Return [X, Y] of the center of cell containing provided text 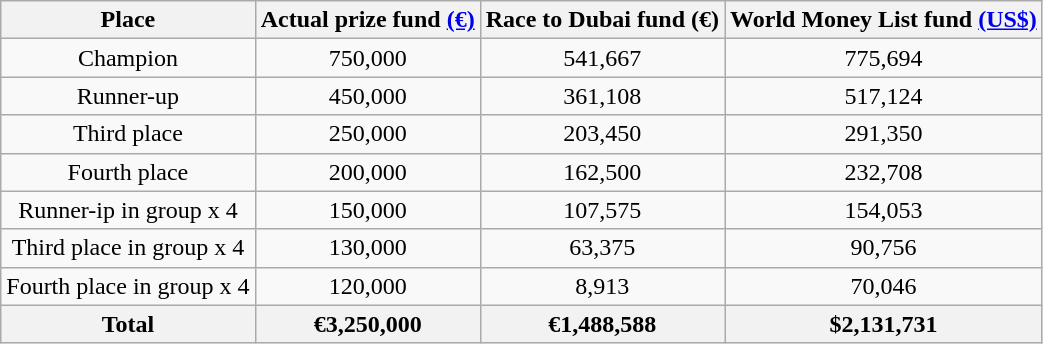
Third place [128, 134]
€3,250,000 [368, 324]
70,046 [884, 286]
361,108 [602, 96]
450,000 [368, 96]
Actual prize fund (€) [368, 20]
291,350 [884, 134]
517,124 [884, 96]
$2,131,731 [884, 324]
130,000 [368, 248]
World Money List fund (US$) [884, 20]
Runner-ip in group x 4 [128, 210]
200,000 [368, 172]
Fourth place [128, 172]
232,708 [884, 172]
154,053 [884, 210]
Champion [128, 58]
775,694 [884, 58]
162,500 [602, 172]
150,000 [368, 210]
Fourth place in group x 4 [128, 286]
Third place in group x 4 [128, 248]
8,913 [602, 286]
Race to Dubai fund (€) [602, 20]
541,667 [602, 58]
€1,488,588 [602, 324]
Total [128, 324]
120,000 [368, 286]
203,450 [602, 134]
250,000 [368, 134]
107,575 [602, 210]
750,000 [368, 58]
Runner-up [128, 96]
90,756 [884, 248]
63,375 [602, 248]
Place [128, 20]
